Pinpoint the cell where the given text exists, returning its [X, Y] midpoint coordinate. 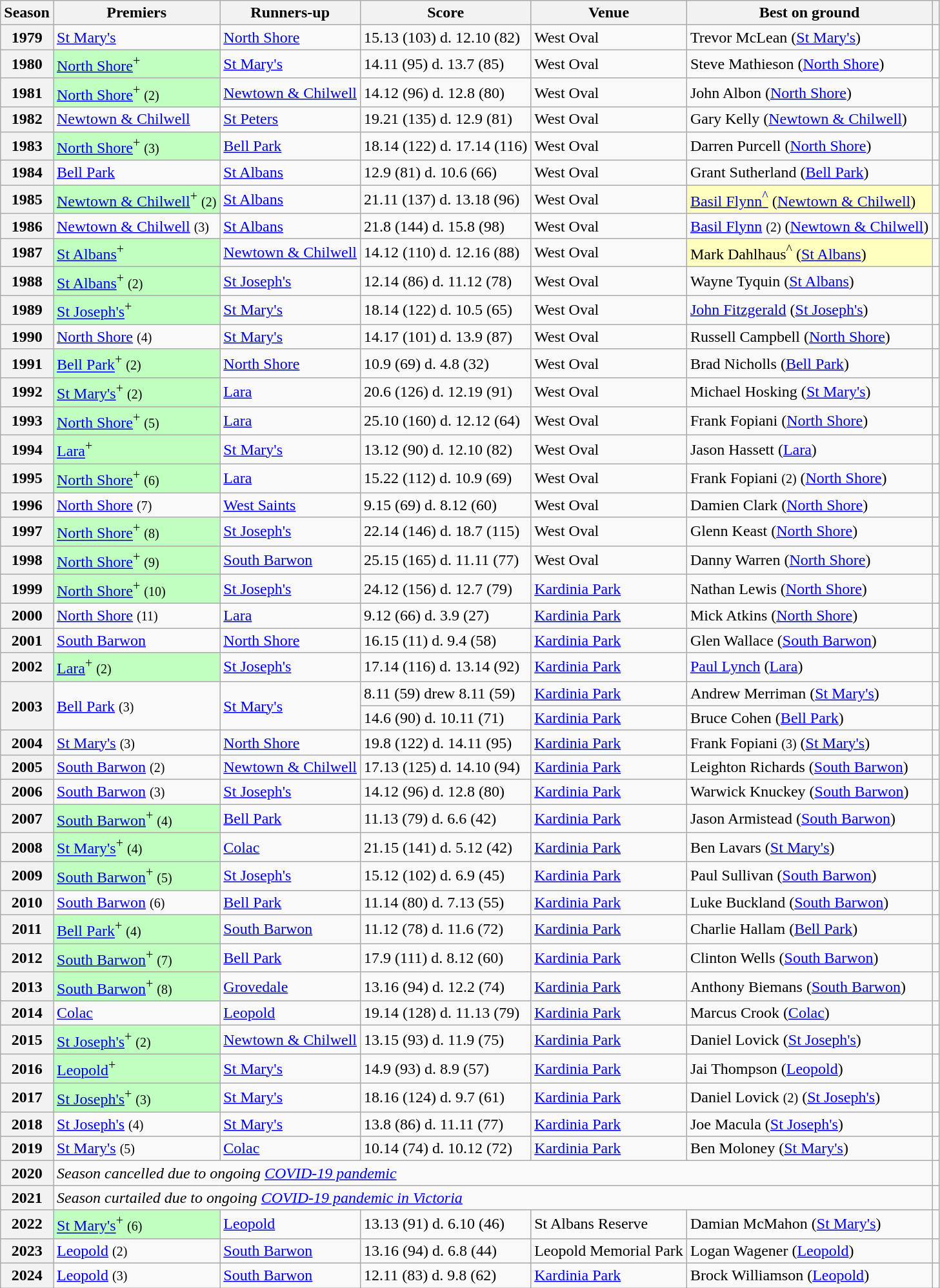
North Shore+ [136, 64]
Premiers [136, 13]
St Joseph's+ [136, 310]
2009 [27, 876]
North Shore+ (2) [136, 93]
14.17 (101) d. 13.9 (87) [446, 337]
15.22 (112) d. 10.9 (69) [446, 479]
2001 [27, 640]
Ben Moloney (St Mary's) [809, 1149]
2005 [27, 767]
21.15 (141) d. 5.12 (42) [446, 847]
Luke Buckland (South Barwon) [809, 902]
19.21 (135) d. 12.9 (81) [446, 119]
Logan Wagener (Leopold) [809, 1251]
Season cancelled due to ongoing COVID-19 pandemic [492, 1173]
Leopold+ [136, 1069]
Daniel Lovick (2) (St Joseph's) [809, 1098]
1985 [27, 200]
2013 [27, 987]
South Barwon (2) [136, 767]
Leighton Richards (South Barwon) [809, 767]
2017 [27, 1098]
Newtown & Chilwell (3) [136, 226]
North Shore+ (3) [136, 146]
Frank Fopiani (North Shore) [809, 421]
13.16 (94) d. 12.2 (74) [446, 987]
2023 [27, 1251]
2011 [27, 929]
1981 [27, 93]
Brock Williamson (Leopold) [809, 1275]
Anthony Biemans (South Barwon) [809, 987]
16.15 (11) d. 9.4 (58) [446, 640]
Jason Hassett (Lara) [809, 450]
22.14 (146) d. 18.7 (115) [446, 531]
South Barwon (6) [136, 902]
Nathan Lewis (North Shore) [809, 590]
2016 [27, 1069]
2021 [27, 1198]
Runners-up [290, 13]
South Barwon+ (4) [136, 818]
South Barwon+ (7) [136, 958]
14.9 (93) d. 8.9 (57) [446, 1069]
1988 [27, 281]
13.13 (91) d. 6.10 (46) [446, 1224]
Grovedale [290, 987]
9.15 (69) d. 8.12 (60) [446, 505]
North Shore+ (6) [136, 479]
Gary Kelly (Newtown & Chilwell) [809, 119]
St Mary's+ (6) [136, 1224]
14.11 (95) d. 13.7 (85) [446, 64]
John Albon (North Shore) [809, 93]
Charlie Hallam (Bell Park) [809, 929]
Daniel Lovick (St Joseph's) [809, 1040]
West Saints [290, 505]
St Joseph's (4) [136, 1124]
2022 [27, 1224]
2002 [27, 667]
10.14 (74) d. 10.12 (72) [446, 1149]
Basil Flynn (2) (Newtown & Chilwell) [809, 226]
2014 [27, 1013]
Paul Sullivan (South Barwon) [809, 876]
St Mary's+ (4) [136, 847]
1995 [27, 479]
South Barwon+ (5) [136, 876]
9.12 (66) d. 3.9 (27) [446, 616]
St Mary's+ (2) [136, 392]
Paul Lynch (Lara) [809, 667]
Clinton Wells (South Barwon) [809, 958]
Bell Park+ (4) [136, 929]
Glen Wallace (South Barwon) [809, 640]
St Albans+ (2) [136, 281]
2008 [27, 847]
2024 [27, 1275]
10.9 (69) d. 4.8 (32) [446, 364]
1982 [27, 119]
1992 [27, 392]
2019 [27, 1149]
South Barwon (3) [136, 791]
Bruce Cohen (Bell Park) [809, 718]
2012 [27, 958]
Trevor McLean (St Mary's) [809, 37]
19.14 (128) d. 11.13 (79) [446, 1013]
1999 [27, 590]
13.16 (94) d. 6.8 (44) [446, 1251]
2003 [27, 706]
12.9 (81) d. 10.6 (66) [446, 173]
2004 [27, 742]
Frank Fopiani (3) (St Mary's) [809, 742]
2000 [27, 616]
2018 [27, 1124]
Bell Park (3) [136, 706]
1979 [27, 37]
North Shore+ (5) [136, 421]
Leopold (2) [136, 1251]
8.11 (59) drew 8.11 (59) [446, 693]
18.14 (122) d. 10.5 (65) [446, 310]
15.13 (103) d. 12.10 (82) [446, 37]
2007 [27, 818]
21.11 (137) d. 13.18 (96) [446, 200]
St Joseph's+ (2) [136, 1040]
John Fitzgerald (St Joseph's) [809, 310]
Best on ground [809, 13]
Glenn Keast (North Shore) [809, 531]
11.12 (78) d. 11.6 (72) [446, 929]
Darren Purcell (North Shore) [809, 146]
Mark Dahlhaus^ (St Albans) [809, 253]
14.12 (110) d. 12.16 (88) [446, 253]
18.14 (122) d. 17.14 (116) [446, 146]
North Shore (4) [136, 337]
1996 [27, 505]
17.13 (125) d. 14.10 (94) [446, 767]
North Shore+ (8) [136, 531]
17.9 (111) d. 8.12 (60) [446, 958]
1998 [27, 560]
2020 [27, 1173]
Damien Clark (North Shore) [809, 505]
Season [27, 13]
North Shore (11) [136, 616]
14.6 (90) d. 10.11 (71) [446, 718]
20.6 (126) d. 12.19 (91) [446, 392]
Lara+ [136, 450]
21.8 (144) d. 15.8 (98) [446, 226]
St Mary's (5) [136, 1149]
1993 [27, 421]
1994 [27, 450]
1986 [27, 226]
2006 [27, 791]
Wayne Tyquin (St Albans) [809, 281]
19.8 (122) d. 14.11 (95) [446, 742]
St Joseph's+ (3) [136, 1098]
17.14 (116) d. 13.14 (92) [446, 667]
St Peters [290, 119]
Venue [609, 13]
Jason Armistead (South Barwon) [809, 818]
Newtown & Chilwell+ (2) [136, 200]
St Mary's (3) [136, 742]
Season curtailed due to ongoing COVID-19 pandemic in Victoria [492, 1198]
Leopold Memorial Park [609, 1251]
Ben Lavars (St Mary's) [809, 847]
North Shore (7) [136, 505]
18.16 (124) d. 9.7 (61) [446, 1098]
Michael Hosking (St Mary's) [809, 392]
25.10 (160) d. 12.12 (64) [446, 421]
12.11 (83) d. 9.8 (62) [446, 1275]
Joe Macula (St Joseph's) [809, 1124]
1991 [27, 364]
Basil Flynn^ (Newtown & Chilwell) [809, 200]
Damian McMahon (St Mary's) [809, 1224]
Andrew Merriman (St Mary's) [809, 693]
15.12 (102) d. 6.9 (45) [446, 876]
11.14 (80) d. 7.13 (55) [446, 902]
Russell Campbell (North Shore) [809, 337]
Leopold (3) [136, 1275]
1984 [27, 173]
12.14 (86) d. 11.12 (78) [446, 281]
Mick Atkins (North Shore) [809, 616]
1990 [27, 337]
St Albans Reserve [609, 1224]
Frank Fopiani (2) (North Shore) [809, 479]
Bell Park+ (2) [136, 364]
25.15 (165) d. 11.11 (77) [446, 560]
Brad Nicholls (Bell Park) [809, 364]
13.12 (90) d. 12.10 (82) [446, 450]
2015 [27, 1040]
13.8 (86) d. 11.11 (77) [446, 1124]
1997 [27, 531]
11.13 (79) d. 6.6 (42) [446, 818]
Warwick Knuckey (South Barwon) [809, 791]
1980 [27, 64]
Jai Thompson (Leopold) [809, 1069]
24.12 (156) d. 12.7 (79) [446, 590]
Steve Mathieson (North Shore) [809, 64]
13.15 (93) d. 11.9 (75) [446, 1040]
1983 [27, 146]
1989 [27, 310]
1987 [27, 253]
Score [446, 13]
St Albans+ [136, 253]
2010 [27, 902]
North Shore+ (10) [136, 590]
Grant Sutherland (Bell Park) [809, 173]
South Barwon+ (8) [136, 987]
Marcus Crook (Colac) [809, 1013]
Danny Warren (North Shore) [809, 560]
Lara+ (2) [136, 667]
North Shore+ (9) [136, 560]
